Return the [X, Y] coordinate for the center point of the cell that contains the specified text.  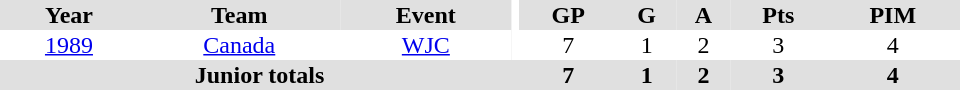
A [704, 15]
GP [568, 15]
WJC [426, 45]
Canada [240, 45]
Team [240, 15]
Pts [778, 15]
PIM [893, 15]
G [646, 15]
Year [69, 15]
Junior totals [260, 75]
Event [426, 15]
1989 [69, 45]
